Find where the given text appears and provide that cell's center as (x, y) coordinate. 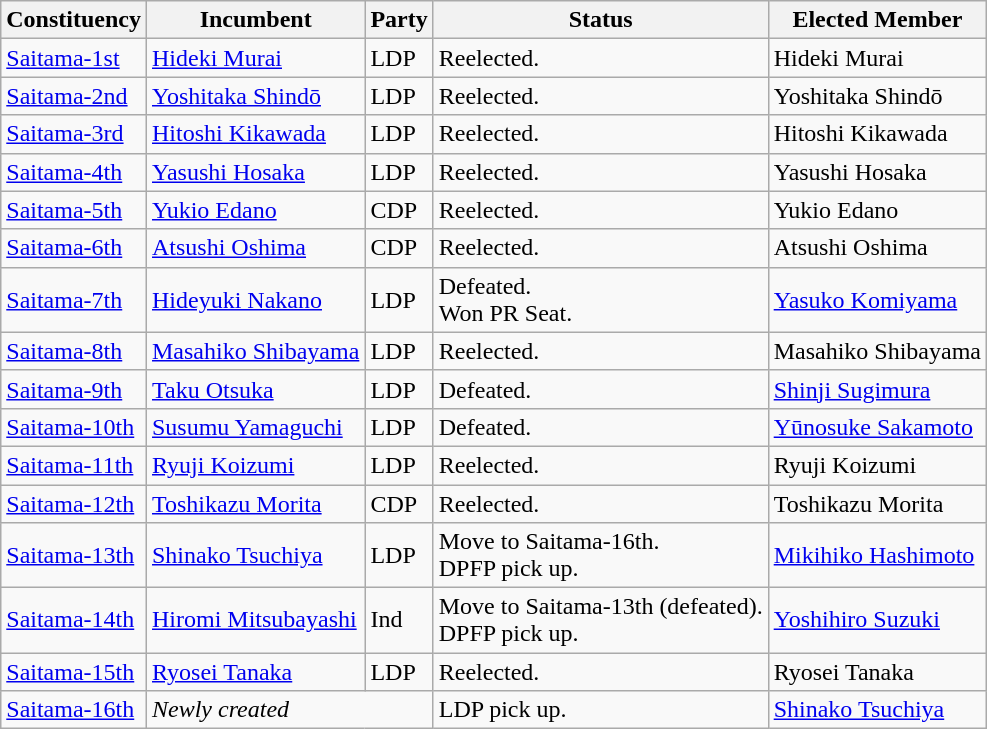
Move to Saitama-13th (defeated).DPFP pick up. (600, 620)
Saitama-10th (74, 427)
Saitama-4th (74, 172)
Susumu Yamaguchi (255, 427)
Yūnosuke Sakamoto (877, 427)
Ind (399, 620)
Move to Saitama-16th.DPFP pick up. (600, 556)
Yoshihiro Suzuki (877, 620)
Saitama-12th (74, 503)
Newly created (290, 710)
Yasuko Komiyama (877, 300)
Saitama-11th (74, 465)
Status (600, 20)
Saitama-3rd (74, 134)
Mikihiko Hashimoto (877, 556)
Saitama-14th (74, 620)
Incumbent (255, 20)
Party (399, 20)
Saitama-15th (74, 672)
Defeated.Won PR Seat. (600, 300)
Saitama-1st (74, 58)
Elected Member (877, 20)
Shinji Sugimura (877, 389)
Saitama-7th (74, 300)
Saitama-9th (74, 389)
Saitama-5th (74, 210)
Saitama-8th (74, 351)
Hideyuki Nakano (255, 300)
Hiromi Mitsubayashi (255, 620)
Saitama-13th (74, 556)
LDP pick up. (600, 710)
Constituency (74, 20)
Saitama-16th (74, 710)
Taku Otsuka (255, 389)
Saitama-6th (74, 248)
Saitama-2nd (74, 96)
